Search for the cell housing the specified text and yield its [x, y] center coordinate. 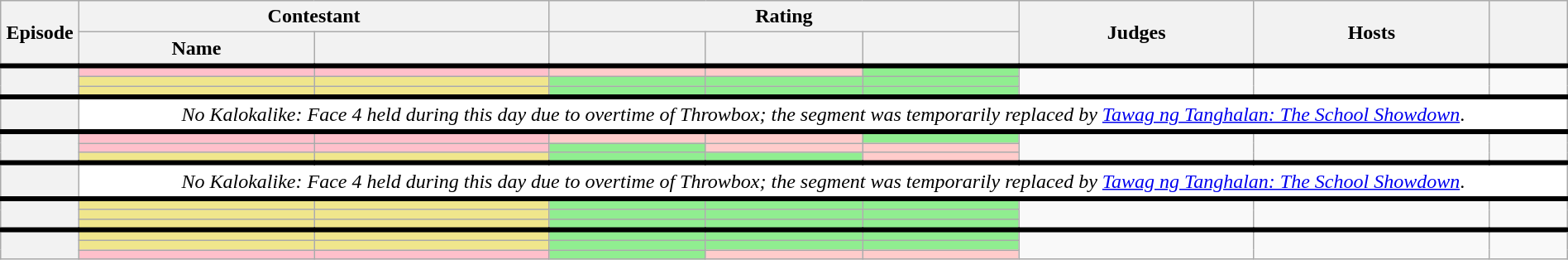
Rating [784, 17]
Judges [1136, 33]
Contestant [313, 17]
Hosts [1371, 33]
Episode [40, 33]
Name [196, 49]
